Locate the cell with the specified text and output its (X, Y) center coordinate. 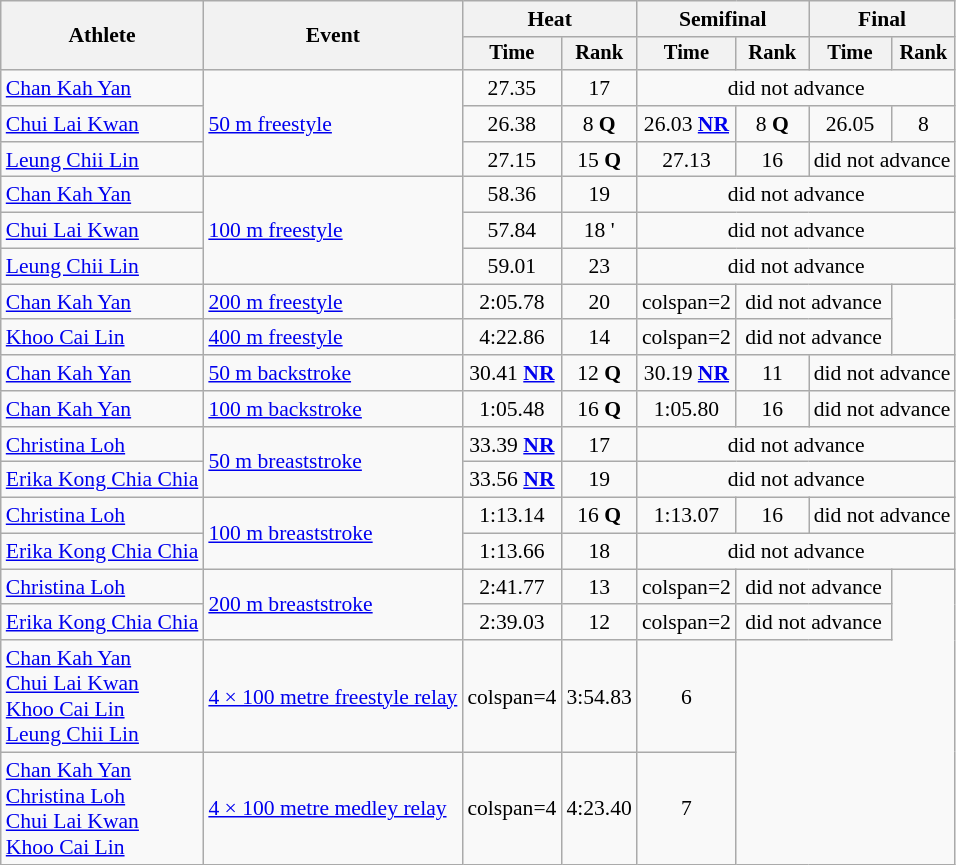
12 Q (598, 373)
18 (598, 552)
100 m breaststroke (332, 534)
50 m backstroke (332, 373)
400 m freestyle (332, 338)
1:13.66 (512, 552)
1:13.07 (686, 516)
Heat (550, 19)
30.19 NR (686, 373)
4:22.86 (512, 338)
3:54.83 (598, 696)
26.38 (512, 124)
Event (332, 36)
4 × 100 metre medley relay (332, 809)
200 m freestyle (332, 302)
Semifinal (723, 19)
12 (598, 623)
13 (598, 587)
Final (882, 19)
15 Q (598, 160)
27.35 (512, 88)
100 m freestyle (332, 230)
1:05.80 (686, 409)
2:05.78 (512, 302)
8 (923, 124)
18 ' (598, 231)
26.03 NR (686, 124)
4:23.40 (598, 809)
57.84 (512, 231)
50 m breaststroke (332, 462)
2:41.77 (512, 587)
59.01 (512, 267)
Chan Kah YanChristina LohChui Lai KwanKhoo Cai Lin (102, 809)
7 (686, 809)
Chan Kah YanChui Lai KwanKhoo Cai LinLeung Chii Lin (102, 696)
20 (598, 302)
14 (598, 338)
27.15 (512, 160)
1:05.48 (512, 409)
23 (598, 267)
4 × 100 metre freestyle relay (332, 696)
50 m freestyle (332, 124)
33.39 NR (512, 445)
26.05 (850, 124)
27.13 (686, 160)
6 (686, 696)
Athlete (102, 36)
30.41 NR (512, 373)
200 m breaststroke (332, 604)
100 m backstroke (332, 409)
1:13.14 (512, 516)
Khoo Cai Lin (102, 338)
2:39.03 (512, 623)
11 (772, 373)
33.56 NR (512, 480)
58.36 (512, 195)
